Provide the [x, y] coordinate of the cell's center where the given text is located.  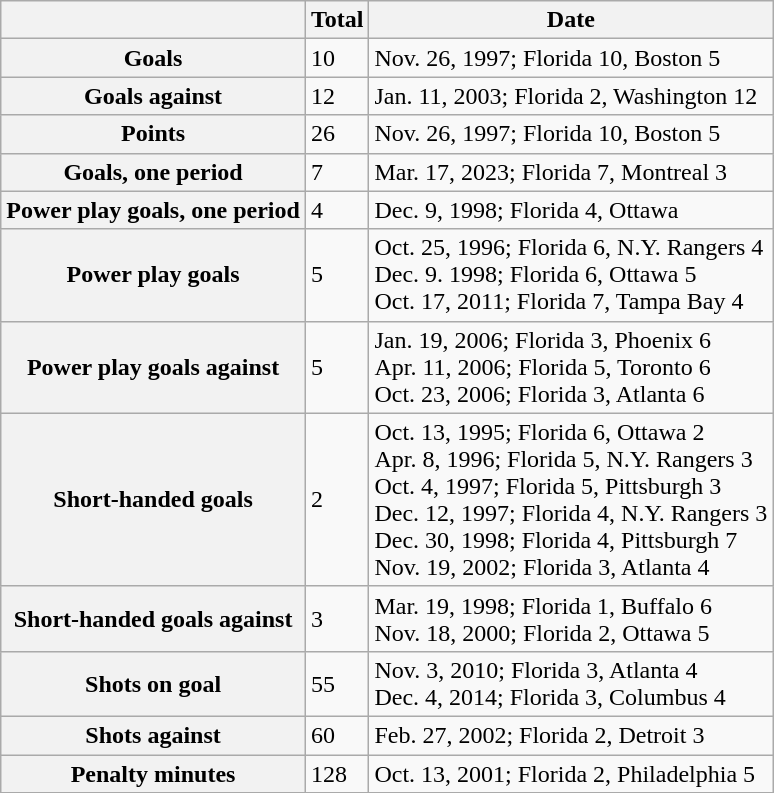
3 [337, 618]
Penalty minutes [154, 773]
Points [154, 134]
Jan. 11, 2003; Florida 2, Washington 12 [571, 96]
Shots on goal [154, 684]
60 [337, 735]
7 [337, 172]
55 [337, 684]
Power play goals against [154, 367]
Shots against [154, 735]
Feb. 27, 2002; Florida 2, Detroit 3 [571, 735]
Goals, one period [154, 172]
Jan. 19, 2006; Florida 3, Phoenix 6Apr. 11, 2006; Florida 5, Toronto 6Oct. 23, 2006; Florida 3, Atlanta 6 [571, 367]
12 [337, 96]
Goals against [154, 96]
Mar. 19, 1998; Florida 1, Buffalo 6Nov. 18, 2000; Florida 2, Ottawa 5 [571, 618]
2 [337, 500]
Dec. 9, 1998; Florida 4, Ottawa [571, 210]
Total [337, 20]
Oct. 25, 1996; Florida 6, N.Y. Rangers 4Dec. 9. 1998; Florida 6, Ottawa 5Oct. 17, 2011; Florida 7, Tampa Bay 4 [571, 275]
Oct. 13, 2001; Florida 2, Philadelphia 5 [571, 773]
4 [337, 210]
Goals [154, 58]
10 [337, 58]
26 [337, 134]
Date [571, 20]
Short-handed goals against [154, 618]
Short-handed goals [154, 500]
128 [337, 773]
Nov. 3, 2010; Florida 3, Atlanta 4Dec. 4, 2014; Florida 3, Columbus 4 [571, 684]
Power play goals [154, 275]
Power play goals, one period [154, 210]
Mar. 17, 2023; Florida 7, Montreal 3 [571, 172]
